Scan for the cell matching the given text and deliver its [x, y] coordinate at center. 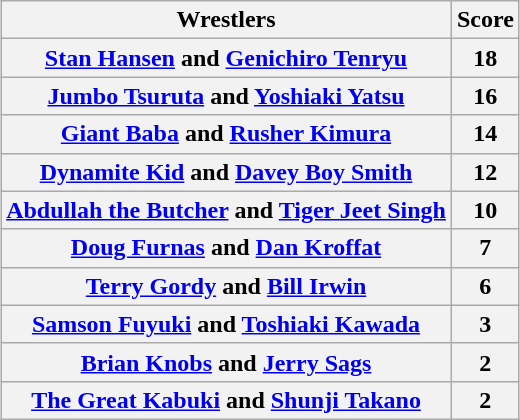
16 [485, 96]
Doug Furnas and Dan Kroffat [226, 248]
6 [485, 286]
Abdullah the Butcher and Tiger Jeet Singh [226, 210]
Stan Hansen and Genichiro Tenryu [226, 58]
Samson Fuyuki and Toshiaki Kawada [226, 324]
Terry Gordy and Bill Irwin [226, 286]
The Great Kabuki and Shunji Takano [226, 400]
14 [485, 134]
Giant Baba and Rusher Kimura [226, 134]
12 [485, 172]
10 [485, 210]
Wrestlers [226, 20]
Brian Knobs and Jerry Sags [226, 362]
Score [485, 20]
Dynamite Kid and Davey Boy Smith [226, 172]
7 [485, 248]
Jumbo Tsuruta and Yoshiaki Yatsu [226, 96]
3 [485, 324]
18 [485, 58]
